Search for the cell housing the specified text and yield its (X, Y) center coordinate. 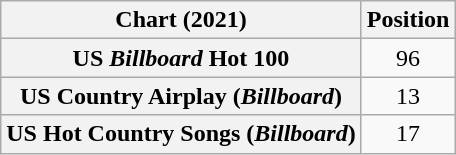
Chart (2021) (181, 20)
US Billboard Hot 100 (181, 58)
17 (408, 134)
US Country Airplay (Billboard) (181, 96)
US Hot Country Songs (Billboard) (181, 134)
96 (408, 58)
13 (408, 96)
Position (408, 20)
